Capture the cell that displays the provided text and extract its (X, Y) central coordinate. 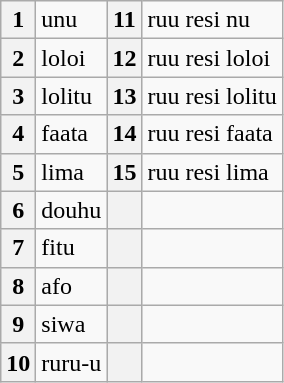
ruru-u (72, 362)
ruu resi lolitu (212, 96)
ruu resi lima (212, 172)
1 (18, 20)
9 (18, 324)
loloi (72, 58)
douhu (72, 210)
ruu resi loloi (212, 58)
fitu (72, 248)
5 (18, 172)
3 (18, 96)
8 (18, 286)
afo (72, 286)
faata (72, 134)
4 (18, 134)
siwa (72, 324)
2 (18, 58)
14 (124, 134)
unu (72, 20)
11 (124, 20)
ruu resi nu (212, 20)
10 (18, 362)
13 (124, 96)
6 (18, 210)
7 (18, 248)
lolitu (72, 96)
ruu resi faata (212, 134)
12 (124, 58)
lima (72, 172)
15 (124, 172)
